Determine the (X, Y) coordinate at the center of the cell enclosing the given text.  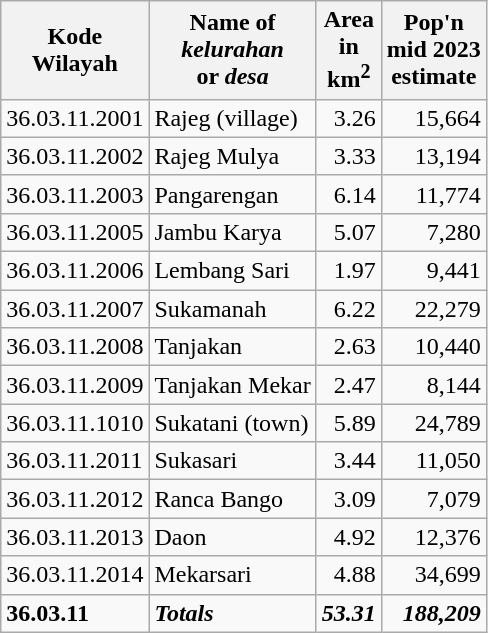
7,280 (434, 232)
Tanjakan (232, 347)
5.07 (348, 232)
11,050 (434, 461)
6.22 (348, 309)
24,789 (434, 423)
36.03.11.2005 (75, 232)
3.26 (348, 118)
36.03.11 (75, 613)
36.03.11.2003 (75, 194)
36.03.11.2009 (75, 385)
4.88 (348, 575)
36.03.11.1010 (75, 423)
Totals (232, 613)
5.89 (348, 423)
36.03.11.2006 (75, 271)
Mekarsari (232, 575)
Rajeg (village) (232, 118)
36.03.11.2008 (75, 347)
Sukamanah (232, 309)
36.03.11.2001 (75, 118)
6.14 (348, 194)
7,079 (434, 499)
36.03.11.2012 (75, 499)
10,440 (434, 347)
Area in km2 (348, 50)
4.92 (348, 537)
Sukasari (232, 461)
8,144 (434, 385)
12,376 (434, 537)
3.09 (348, 499)
53.31 (348, 613)
Rajeg Mulya (232, 156)
2.47 (348, 385)
36.03.11.2002 (75, 156)
15,664 (434, 118)
11,774 (434, 194)
3.44 (348, 461)
13,194 (434, 156)
Kode Wilayah (75, 50)
Ranca Bango (232, 499)
36.03.11.2007 (75, 309)
Lembang Sari (232, 271)
Pangarengan (232, 194)
22,279 (434, 309)
Tanjakan Mekar (232, 385)
34,699 (434, 575)
188,209 (434, 613)
2.63 (348, 347)
36.03.11.2013 (75, 537)
3.33 (348, 156)
Jambu Karya (232, 232)
9,441 (434, 271)
36.03.11.2011 (75, 461)
Sukatani (town) (232, 423)
Daon (232, 537)
1.97 (348, 271)
36.03.11.2014 (75, 575)
Name of kelurahanor desa (232, 50)
Pop'nmid 2023estimate (434, 50)
